Pinpoint the cell where the given text exists, returning its (x, y) midpoint coordinate. 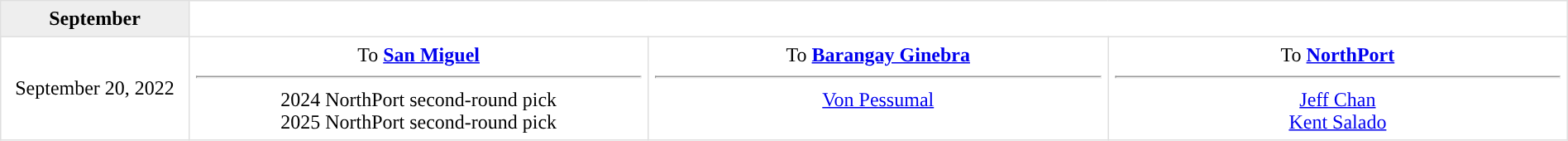
To San Miguel2024 NorthPort second-round pick2025 NorthPort second-round pick (418, 88)
September (95, 19)
To Barangay GinebraVon Pessumal (878, 88)
To NorthPortJeff ChanKent Salado (1338, 88)
September 20, 2022 (95, 88)
